Detect which cell encompasses the target text, then output its (X, Y) center coordinate. 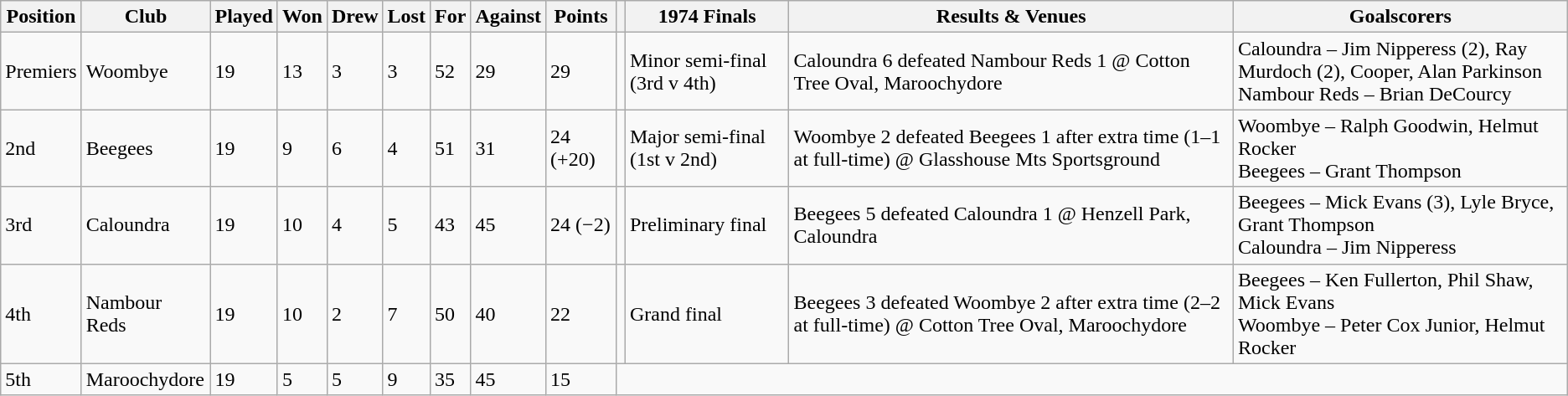
2nd (41, 148)
5th (41, 379)
Beegees – Mick Evans (3), Lyle Bryce, Grant ThompsonCaloundra – Jim Nipperess (1400, 225)
4th (41, 313)
Beegees – Ken Fullerton, Phil Shaw, Mick EvansWoombye – Peter Cox Junior, Helmut Rocker (1400, 313)
Caloundra – Jim Nipperess (2), Ray Murdoch (2), Cooper, Alan ParkinsonNambour Reds – Brian DeCourcy (1400, 71)
Results & Venues (1012, 17)
Club (146, 17)
Drew (355, 17)
Goalscorers (1400, 17)
31 (508, 148)
2 (355, 313)
13 (302, 71)
Against (508, 17)
Woombye (146, 71)
Woombye 2 defeated Beegees 1 after extra time (1–1 at full-time) @ Glasshouse Mts Sportsground (1012, 148)
Won (302, 17)
Beegees 3 defeated Woombye 2 after extra time (2–2 at full-time) @ Cotton Tree Oval, Maroochydore (1012, 313)
51 (450, 148)
Premiers (41, 71)
Nambour Reds (146, 313)
43 (450, 225)
40 (508, 313)
Points (581, 17)
15 (581, 379)
24 (−2) (581, 225)
Major semi-final (1st v 2nd) (707, 148)
6 (355, 148)
For (450, 17)
3rd (41, 225)
Caloundra (146, 225)
Lost (406, 17)
7 (406, 313)
Position (41, 17)
35 (450, 379)
Minor semi-final (3rd v 4th) (707, 71)
Beegees (146, 148)
Woombye – Ralph Goodwin, Helmut RockerBeegees – Grant Thompson (1400, 148)
50 (450, 313)
Grand final (707, 313)
52 (450, 71)
Played (244, 17)
Preliminary final (707, 225)
Beegees 5 defeated Caloundra 1 @ Henzell Park, Caloundra (1012, 225)
1974 Finals (707, 17)
Maroochydore (146, 379)
22 (581, 313)
Caloundra 6 defeated Nambour Reds 1 @ Cotton Tree Oval, Maroochydore (1012, 71)
24 (+20) (581, 148)
